Return [X, Y] of the center of cell containing provided text 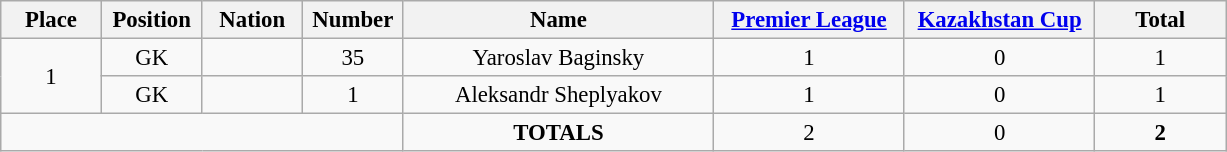
Number [354, 20]
TOTALS [558, 133]
35 [354, 58]
Yaroslav Baginsky [558, 58]
Kazakhstan Cup [1000, 20]
Position [152, 20]
Nation [252, 20]
Premier League [810, 20]
Name [558, 20]
Place [52, 20]
Aleksandr Sheplyakov [558, 95]
Total [1160, 20]
